Detect which cell encompasses the target text, then output its (x, y) center coordinate. 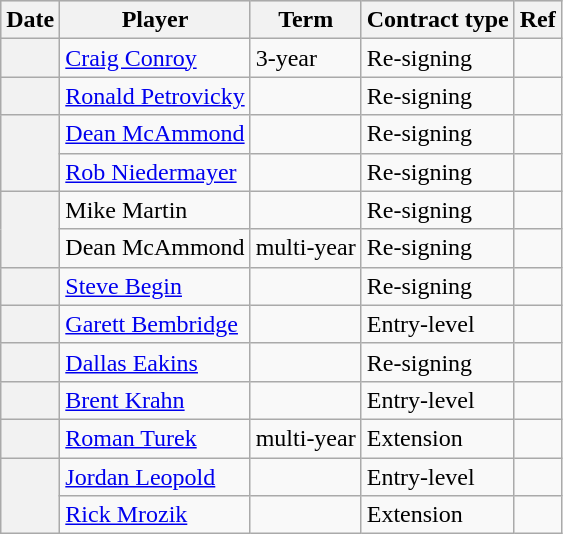
Player (155, 20)
Ref (538, 20)
Roman Turek (155, 438)
Mike Martin (155, 210)
Ronald Petrovicky (155, 96)
Garett Bembridge (155, 324)
3-year (306, 58)
Brent Krahn (155, 400)
Steve Begin (155, 286)
Contract type (438, 20)
Jordan Leopold (155, 477)
Craig Conroy (155, 58)
Rob Niedermayer (155, 172)
Rick Mrozik (155, 515)
Date (30, 20)
Term (306, 20)
Dallas Eakins (155, 362)
